Determine the [x, y] coordinate at the center of the cell enclosing the given text.  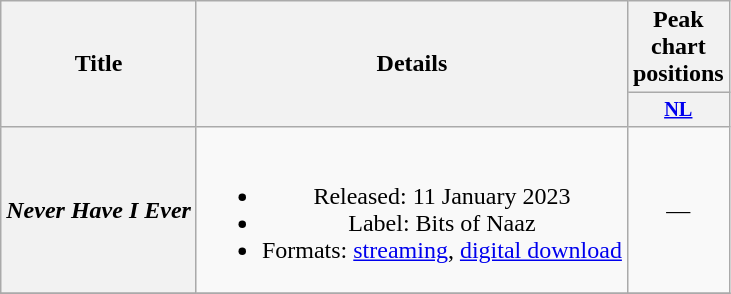
Title [99, 64]
Released: 11 January 2023Label: Bits of NaazFormats: streaming, digital download [412, 210]
Never Have I Ever [99, 210]
NL [678, 110]
Peak chart positions [678, 47]
Details [412, 64]
— [678, 210]
